Search for the cell housing the specified text and yield its (X, Y) center coordinate. 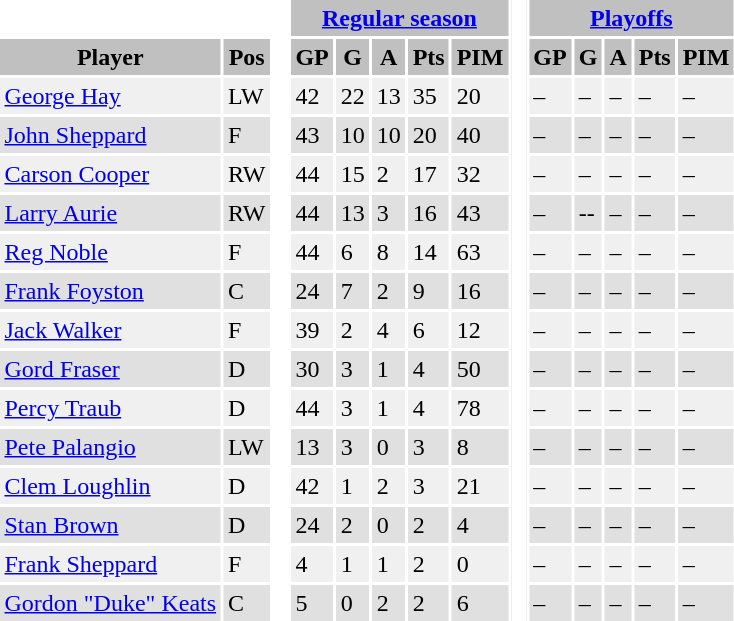
Player (110, 57)
35 (428, 96)
Percy Traub (110, 408)
-- (588, 213)
Gordon "Duke" Keats (110, 603)
5 (312, 603)
12 (480, 330)
78 (480, 408)
Larry Aurie (110, 213)
Reg Noble (110, 252)
15 (352, 174)
22 (352, 96)
17 (428, 174)
30 (312, 369)
Jack Walker (110, 330)
John Sheppard (110, 135)
50 (480, 369)
Pos (247, 57)
Pete Palangio (110, 447)
14 (428, 252)
21 (480, 486)
9 (428, 291)
George Hay (110, 96)
7 (352, 291)
Frank Foyston (110, 291)
Playoffs (632, 18)
Gord Fraser (110, 369)
Frank Sheppard (110, 564)
40 (480, 135)
Carson Cooper (110, 174)
Stan Brown (110, 525)
63 (480, 252)
Regular season (400, 18)
39 (312, 330)
32 (480, 174)
Clem Loughlin (110, 486)
